From the cell containing the given text, extract its center point as [x, y] coordinate. 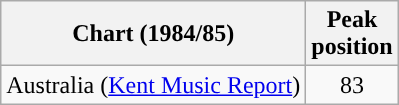
83 [352, 85]
Peakposition [352, 34]
Australia (Kent Music Report) [154, 85]
Chart (1984/85) [154, 34]
